Determine the (X, Y) coordinate at the center of the cell enclosing the given text.  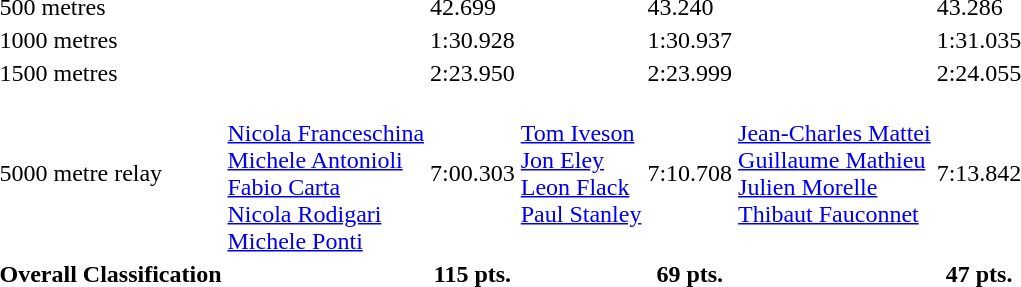
1:30.928 (473, 40)
2:23.999 (690, 73)
2:23.950 (473, 73)
Tom IvesonJon EleyLeon FlackPaul Stanley (581, 174)
7:10.708 (690, 174)
Jean-Charles MatteiGuillaume MathieuJulien MorelleThibaut Fauconnet (835, 174)
Nicola FranceschinaMichele AntonioliFabio CartaNicola RodigariMichele Ponti (326, 174)
7:00.303 (473, 174)
1:30.937 (690, 40)
